From the cell containing the given text, extract its center point as (x, y) coordinate. 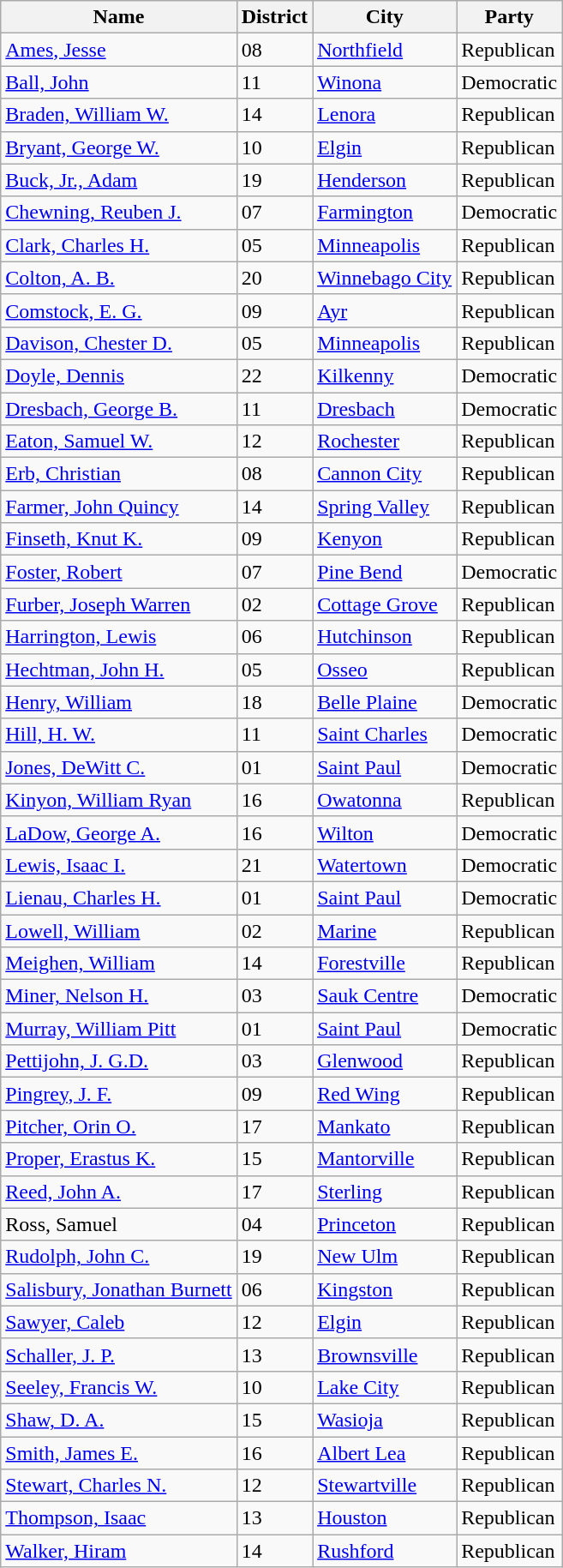
Doyle, Dennis (118, 375)
Dresbach (385, 409)
Red Wing (385, 1094)
Lowell, William (118, 930)
Schaller, J. P. (118, 1355)
Buck, Jr., Adam (118, 180)
Wilton (385, 832)
Sawyer, Caleb (118, 1322)
Stewartville (385, 1486)
Henry, William (118, 702)
Meighen, William (118, 964)
Chewning, Reuben J. (118, 213)
Kingston (385, 1289)
Kenyon (385, 539)
Proper, Erastus K. (118, 1159)
Ayr (385, 310)
Walker, Hiram (118, 1551)
21 (274, 865)
Stewart, Charles N. (118, 1486)
Ball, John (118, 82)
Lienau, Charles H. (118, 898)
20 (274, 278)
Belle Plaine (385, 702)
Rochester (385, 442)
Cannon City (385, 474)
Jones, DeWitt C. (118, 767)
Salisbury, Jonathan Burnett (118, 1289)
Saint Charles (385, 735)
Lewis, Isaac I. (118, 865)
Owatonna (385, 800)
Mankato (385, 1126)
Rushford (385, 1551)
Bryant, George W. (118, 147)
Smith, James E. (118, 1453)
Houston (385, 1518)
Clark, Charles H. (118, 245)
Hutchinson (385, 637)
Forestville (385, 964)
Seeley, Francis W. (118, 1387)
Furber, Joseph Warren (118, 604)
Murray, William Pitt (118, 1029)
Farmer, John Quincy (118, 507)
Sauk Centre (385, 996)
Osseo (385, 670)
District (274, 17)
Sterling (385, 1192)
Pettijohn, J. G.D. (118, 1061)
Pingrey, J. F. (118, 1094)
Winnebago City (385, 278)
Brownsville (385, 1355)
Wasioja (385, 1420)
04 (274, 1224)
Miner, Nelson H. (118, 996)
18 (274, 702)
Hechtman, John H. (118, 670)
Winona (385, 82)
Dresbach, George B. (118, 409)
Harrington, Lewis (118, 637)
Spring Valley (385, 507)
Finseth, Knut K. (118, 539)
Party (509, 17)
Lake City (385, 1387)
Erb, Christian (118, 474)
Hill, H. W. (118, 735)
Ross, Samuel (118, 1224)
Rudolph, John C. (118, 1257)
Cottage Grove (385, 604)
Thompson, Isaac (118, 1518)
22 (274, 375)
Kilkenny (385, 375)
Comstock, E. G. (118, 310)
Glenwood (385, 1061)
Pine Bend (385, 572)
Ames, Jesse (118, 50)
Pitcher, Orin O. (118, 1126)
Watertown (385, 865)
Davison, Chester D. (118, 343)
Mantorville (385, 1159)
Colton, A. B. (118, 278)
Marine (385, 930)
New Ulm (385, 1257)
Albert Lea (385, 1453)
Eaton, Samuel W. (118, 442)
Northfield (385, 50)
Shaw, D. A. (118, 1420)
Foster, Robert (118, 572)
Reed, John A. (118, 1192)
LaDow, George A. (118, 832)
Name (118, 17)
Lenora (385, 115)
Farmington (385, 213)
Kinyon, William Ryan (118, 800)
Princeton (385, 1224)
Henderson (385, 180)
Braden, William W. (118, 115)
City (385, 17)
